Detect which cell encompasses the target text, then output its [X, Y] center coordinate. 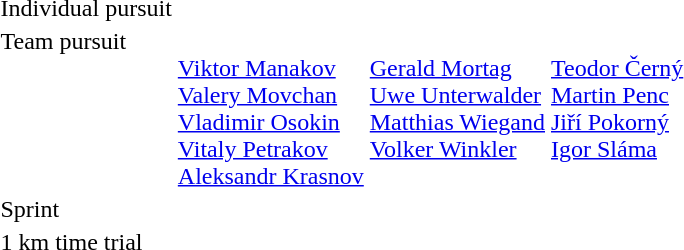
Gerald MortagUwe UnterwalderMatthias WiegandVolker Winkler [457, 108]
Viktor ManakovValery MovchanVladimir OsokinVitaly PetrakovAleksandr Krasnov [270, 108]
